Extract the (X, Y) coordinate from the center of the cell holding the provided text.  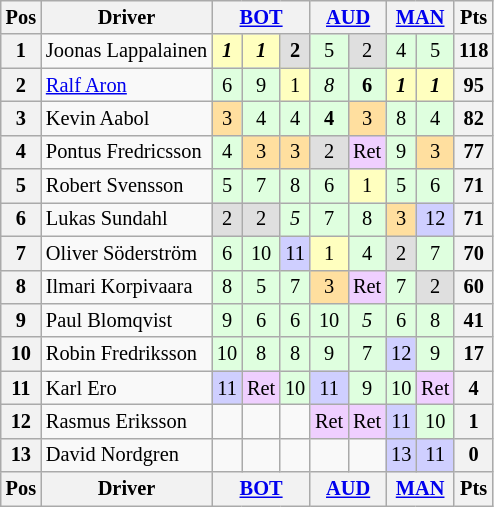
82 (474, 118)
Pontus Fredricsson (126, 152)
David Nordgren (126, 455)
Robert Svensson (126, 186)
17 (474, 354)
Ralf Aron (126, 85)
Kevin Aabol (126, 118)
70 (474, 253)
0 (474, 455)
Lukas Sundahl (126, 219)
60 (474, 287)
118 (474, 51)
Karl Ero (126, 388)
77 (474, 152)
41 (474, 320)
Robin Fredriksson (126, 354)
Ilmari Korpivaara (126, 287)
Paul Blomqvist (126, 320)
Joonas Lappalainen (126, 51)
Oliver Söderström (126, 253)
95 (474, 85)
Rasmus Eriksson (126, 421)
